Detect which cell encompasses the target text, then output its (X, Y) center coordinate. 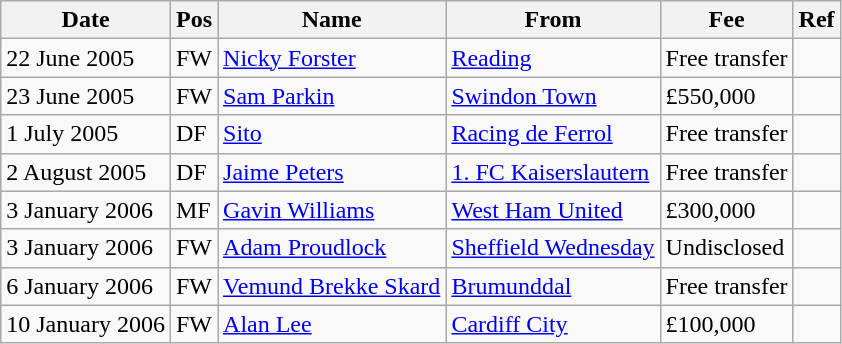
£300,000 (726, 210)
West Ham United (553, 210)
Name (332, 20)
2 August 2005 (86, 172)
Sito (332, 134)
1. FC Kaiserslautern (553, 172)
Swindon Town (553, 96)
Brumunddal (553, 286)
Nicky Forster (332, 58)
Cardiff City (553, 324)
23 June 2005 (86, 96)
MF (194, 210)
6 January 2006 (86, 286)
Jaime Peters (332, 172)
Sam Parkin (332, 96)
Vemund Brekke Skard (332, 286)
Racing de Ferrol (553, 134)
Fee (726, 20)
22 June 2005 (86, 58)
Sheffield Wednesday (553, 248)
£550,000 (726, 96)
Adam Proudlock (332, 248)
£100,000 (726, 324)
1 July 2005 (86, 134)
Gavin Williams (332, 210)
Pos (194, 20)
Undisclosed (726, 248)
10 January 2006 (86, 324)
Date (86, 20)
Reading (553, 58)
Ref (816, 20)
From (553, 20)
Alan Lee (332, 324)
